Identify which cell holds the provided text, then report its [X, Y] central coordinate. 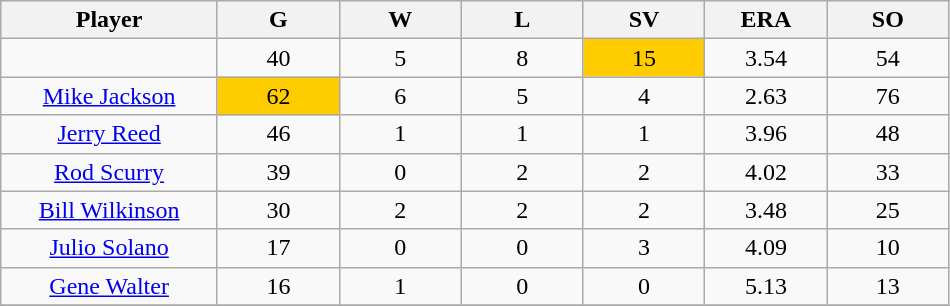
5.13 [766, 286]
3 [644, 248]
W [400, 20]
13 [888, 286]
4.09 [766, 248]
3.96 [766, 134]
3.54 [766, 58]
10 [888, 248]
8 [522, 58]
Bill Wilkinson [110, 210]
6 [400, 96]
48 [888, 134]
Rod Scurry [110, 172]
L [522, 20]
4 [644, 96]
SV [644, 20]
3.48 [766, 210]
30 [278, 210]
4.02 [766, 172]
62 [278, 96]
16 [278, 286]
Gene Walter [110, 286]
40 [278, 58]
46 [278, 134]
Julio Solano [110, 248]
17 [278, 248]
15 [644, 58]
33 [888, 172]
54 [888, 58]
G [278, 20]
2.63 [766, 96]
25 [888, 210]
76 [888, 96]
Mike Jackson [110, 96]
SO [888, 20]
Player [110, 20]
Jerry Reed [110, 134]
39 [278, 172]
ERA [766, 20]
